Find where the given text appears and provide that cell's center as (x, y) coordinate. 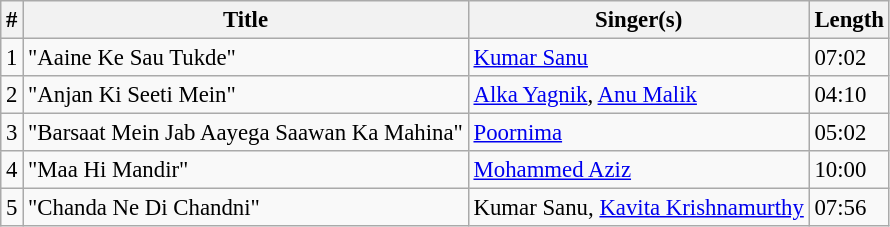
1 (12, 58)
"Aaine Ke Sau Tukde" (246, 58)
"Maa Hi Mandir" (246, 170)
4 (12, 170)
Singer(s) (638, 20)
"Chanda Ne Di Chandni" (246, 208)
10:00 (849, 170)
Alka Yagnik, Anu Malik (638, 95)
"Barsaat Mein Jab Aayega Saawan Ka Mahina" (246, 133)
5 (12, 208)
Title (246, 20)
3 (12, 133)
Poornima (638, 133)
# (12, 20)
2 (12, 95)
07:02 (849, 58)
Length (849, 20)
05:02 (849, 133)
Kumar Sanu (638, 58)
"Anjan Ki Seeti Mein" (246, 95)
Kumar Sanu, Kavita Krishnamurthy (638, 208)
Mohammed Aziz (638, 170)
07:56 (849, 208)
04:10 (849, 95)
